Locate the cell with the specified text and output its (X, Y) center coordinate. 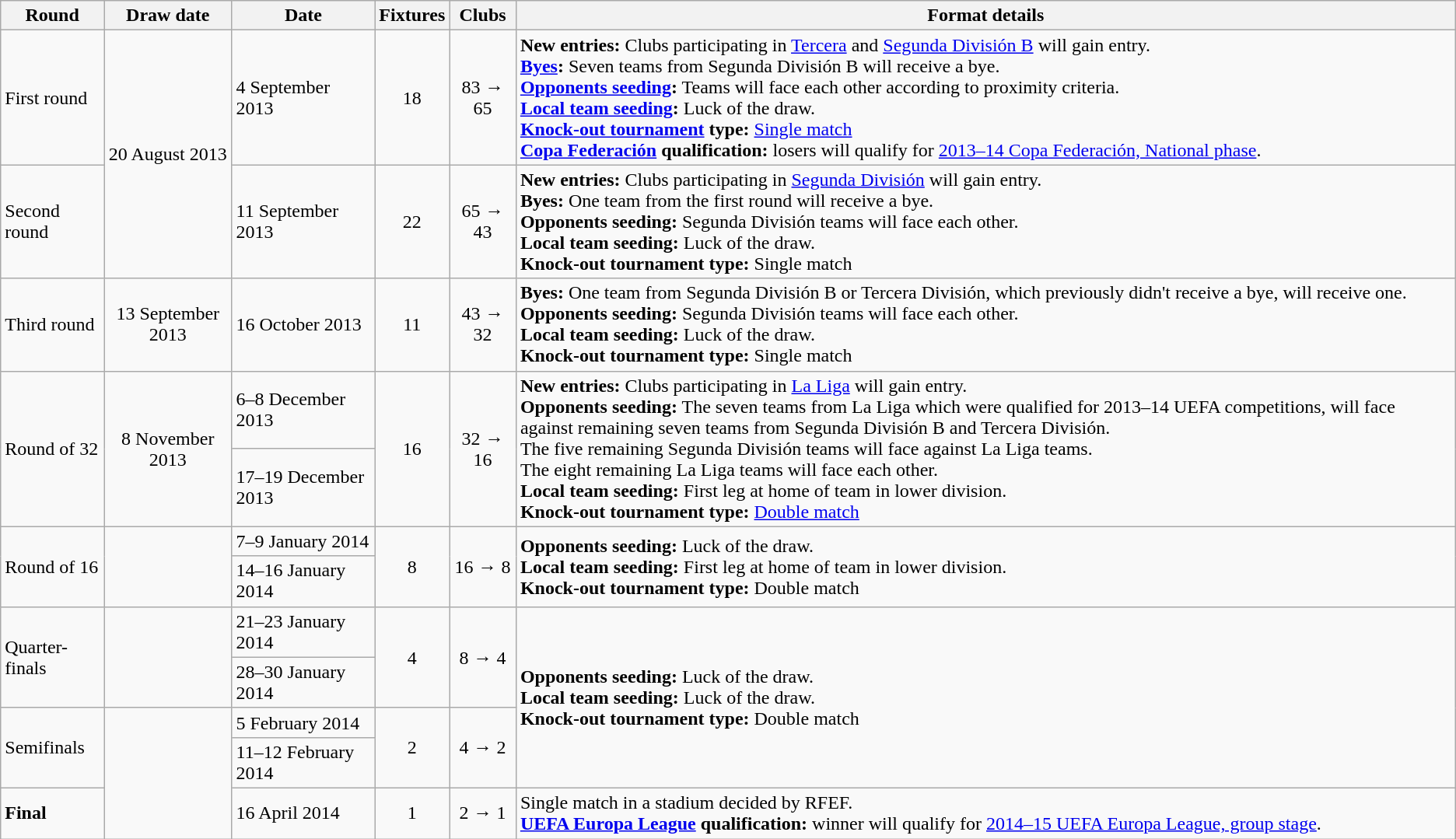
8 → 4 (483, 657)
11 September 2013 (303, 222)
Round (53, 16)
4 (412, 657)
Date (303, 16)
8 November 2013 (168, 449)
5 February 2014 (303, 722)
2 → 1 (483, 813)
21–23 January 2014 (303, 631)
4 → 2 (483, 748)
7–9 January 2014 (303, 541)
16 → 8 (483, 566)
Second round (53, 222)
Third round (53, 325)
Final (53, 813)
Opponents seeding: Luck of the draw.Local team seeding: Luck of the draw.Knock-out tournament type: Double match (985, 697)
Round of 32 (53, 449)
18 (412, 98)
Round of 16 (53, 566)
28–30 January 2014 (303, 683)
20 August 2013 (168, 154)
2 (412, 748)
16 October 2013 (303, 325)
43 → 32 (483, 325)
Semifinals (53, 748)
4 September 2013 (303, 98)
83 → 65 (483, 98)
11 (412, 325)
Single match in a stadium decided by RFEF.UEFA Europa League qualification: winner will qualify for 2014–15 UEFA Europa League, group stage. (985, 813)
Quarter-finals (53, 657)
17–19 December 2013 (303, 488)
Format details (985, 16)
6–8 December 2013 (303, 410)
Clubs (483, 16)
32 → 16 (483, 449)
22 (412, 222)
1 (412, 813)
16 (412, 449)
Draw date (168, 16)
65 → 43 (483, 222)
Fixtures (412, 16)
First round (53, 98)
16 April 2014 (303, 813)
13 September 2013 (168, 325)
14–16 January 2014 (303, 582)
8 (412, 566)
11–12 February 2014 (303, 762)
Opponents seeding: Luck of the draw.Local team seeding: First leg at home of team in lower division.Knock-out tournament type: Double match (985, 566)
